Locate the cell with the specified text and output its [X, Y] center coordinate. 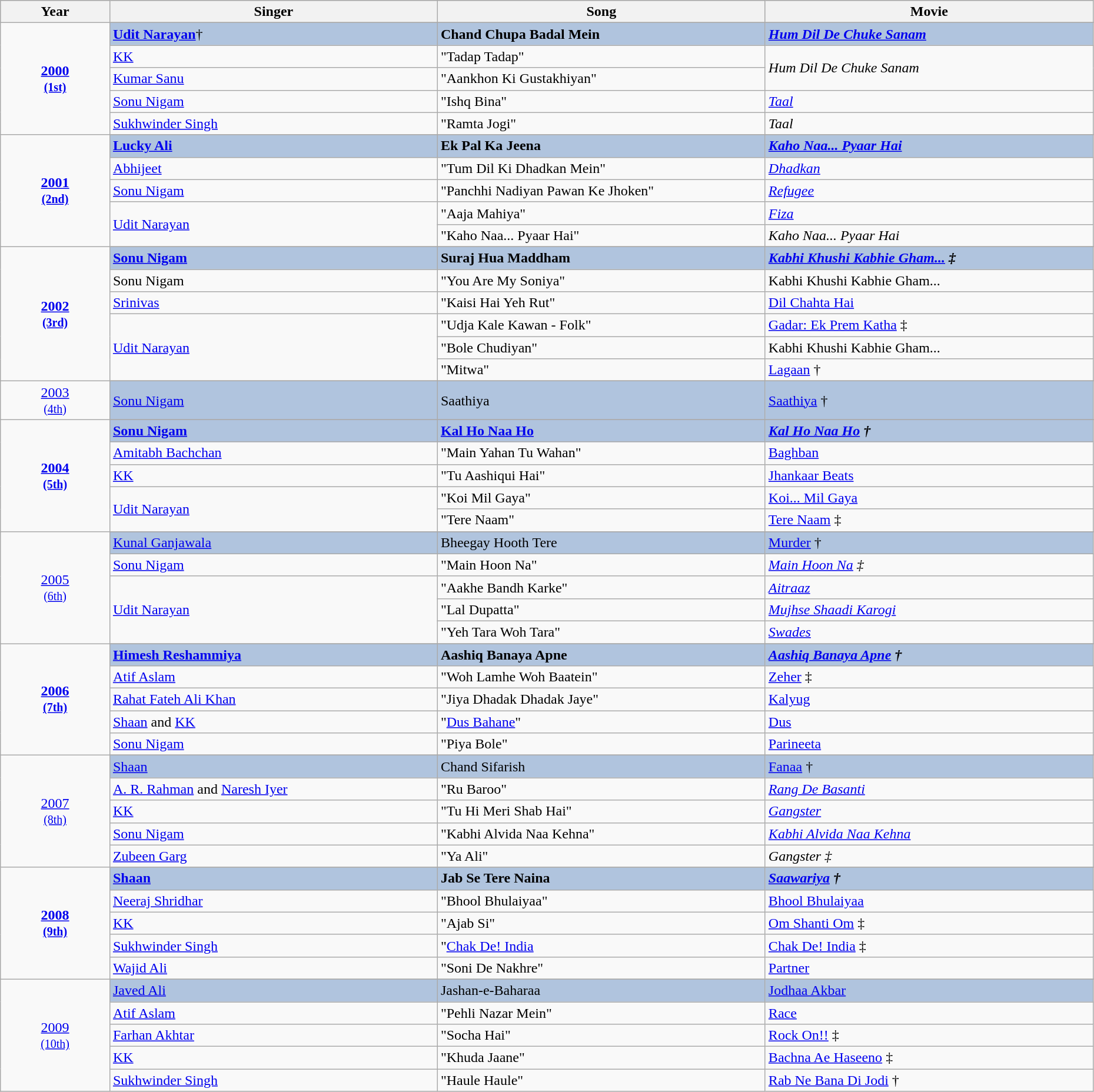
Dil Chahta Hai [929, 303]
"Tere Naam" [601, 520]
Kal Ho Naa Ho [601, 431]
2003(4th) [55, 400]
Saathiya [601, 400]
2004(5th) [55, 475]
Refugee [929, 191]
Kalyug [929, 700]
Parineeta [929, 744]
Neeraj Shridhar [273, 901]
Javed Ali [273, 990]
Bheegay Hooth Tere [601, 542]
Aitraaz [929, 587]
Chand Chupa Badal Mein [601, 34]
"Ru Baroo" [601, 789]
"Chak De! India [601, 945]
"Koi Mil Gaya" [601, 498]
"Main Hoon Na" [601, 565]
Aashiq Banaya Apne [601, 655]
Rab Ne Bana Di Jodi † [929, 1080]
2008(9th) [55, 923]
Saathiya † [929, 400]
Main Hoon Na ‡ [929, 565]
Baghban [929, 453]
"Haule Haule" [601, 1080]
Kumar Sanu [273, 79]
"Panchhi Nadiyan Pawan Ke Jhoken" [601, 191]
Mujhse Shaadi Karogi [929, 610]
Koi... Mil Gaya [929, 498]
Lucky Ali [273, 146]
Movie [929, 12]
Race [929, 1013]
"Piya Bole" [601, 744]
"Main Yahan Tu Wahan" [601, 453]
Abhijeet [273, 168]
Srinivas [273, 303]
Murder † [929, 542]
Suraj Hua Maddham [601, 258]
"Kaho Naa... Pyaar Hai" [601, 235]
Zubeen Garg [273, 856]
Dus [929, 722]
Wajid Ali [273, 968]
"Lal Dupatta" [601, 610]
Swades [929, 632]
2009(10th) [55, 1035]
Partner [929, 968]
Bhool Bhulaiyaa [929, 901]
"Kaisi Hai Yeh Rut" [601, 303]
"Tadap Tadap" [601, 56]
Zeher ‡ [929, 677]
Kabhi Alvida Naa Kehna [929, 834]
Jodhaa Akbar [929, 990]
"Yeh Tara Woh Tara" [601, 632]
Jab Se Tere Naina [601, 878]
"Pehli Nazar Mein" [601, 1013]
Farhan Akhtar [273, 1036]
"Khuda Jaane" [601, 1058]
2006(7th) [55, 700]
Rahat Fateh Ali Khan [273, 700]
Himesh Reshammiya [273, 655]
Gangster [929, 811]
Kal Ho Naa Ho † [929, 431]
"Ajab Si" [601, 923]
Jhankaar Beats [929, 475]
"Ramta Jogi" [601, 124]
Rang De Basanti [929, 789]
Jashan-e-Baharaa [601, 990]
"Tu Aashiqui Hai" [601, 475]
Kunal Ganjawala [273, 542]
Saawariya † [929, 878]
A. R. Rahman and Naresh Iyer [273, 789]
2001(2nd) [55, 191]
Rock On!! ‡ [929, 1036]
Dhadkan [929, 168]
"Woh Lamhe Woh Baatein" [601, 677]
Tere Naam ‡ [929, 520]
"Udja Kale Kawan - Folk" [601, 325]
Chand Sifarish [601, 767]
"Jiya Dhadak Dhadak Jaye" [601, 700]
Gangster ‡ [929, 856]
2007(8th) [55, 811]
Fiza [929, 213]
"Ishq Bina" [601, 101]
Kabhi Khushi Kabhie Gham... ‡ [929, 258]
Udit Narayan† [273, 34]
Song [601, 12]
"Aankhon Ki Gustakhiyan" [601, 79]
Aashiq Banaya Apne † [929, 655]
"Kabhi Alvida Naa Kehna" [601, 834]
Fanaa † [929, 767]
"Ya Ali" [601, 856]
Singer [273, 12]
Shaan and KK [273, 722]
2000(1st) [55, 79]
Amitabh Bachchan [273, 453]
Bachna Ae Haseeno ‡ [929, 1058]
Year [55, 12]
Om Shanti Om ‡ [929, 923]
Lagaan † [929, 370]
Chak De! India ‡ [929, 945]
"Aakhe Bandh Karke" [601, 587]
"Aaja Mahiya" [601, 213]
"Tum Dil Ki Dhadkan Mein" [601, 168]
Gadar: Ek Prem Katha ‡ [929, 325]
Ek Pal Ka Jeena [601, 146]
"Dus Bahane" [601, 722]
"Mitwa" [601, 370]
"Socha Hai" [601, 1036]
"Bole Chudiyan" [601, 348]
"Soni De Nakhre" [601, 968]
"Tu Hi Meri Shab Hai" [601, 811]
2002(3rd) [55, 314]
2005(6th) [55, 587]
"Bhool Bhulaiyaa" [601, 901]
"You Are My Soniya" [601, 281]
